Detect which cell encompasses the target text, then output its (X, Y) center coordinate. 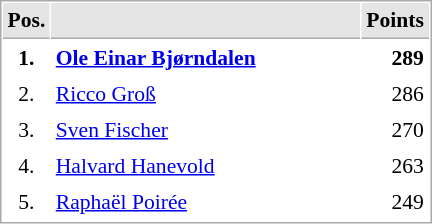
Pos. (26, 21)
249 (396, 201)
Sven Fischer (206, 129)
Ricco Groß (206, 93)
Halvard Hanevold (206, 165)
4. (26, 165)
Ole Einar Bjørndalen (206, 57)
1. (26, 57)
270 (396, 129)
5. (26, 201)
3. (26, 129)
2. (26, 93)
286 (396, 93)
Points (396, 21)
289 (396, 57)
Raphaël Poirée (206, 201)
263 (396, 165)
